Output the (x, y) coordinate of the center of the cell containing the given text.  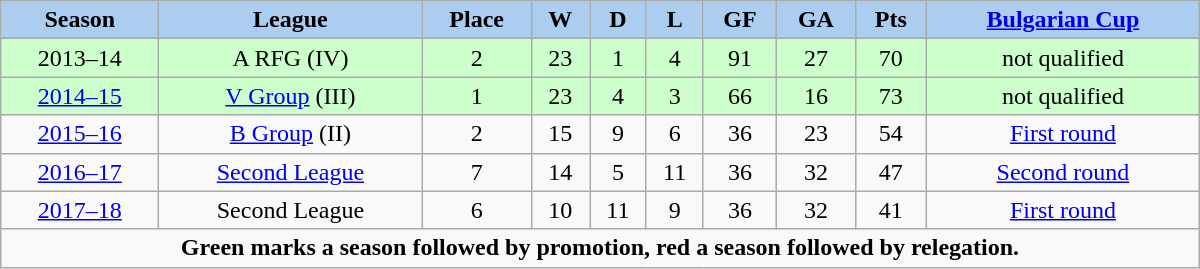
2015–16 (80, 134)
GA (816, 20)
27 (816, 58)
Season (80, 20)
2017–18 (80, 210)
14 (560, 172)
47 (891, 172)
D (618, 20)
Bulgarian Cup (1064, 20)
Green marks a season followed by promotion, red a season followed by relegation. (600, 248)
W (560, 20)
2016–17 (80, 172)
L (674, 20)
2014–15 (80, 96)
10 (560, 210)
A RFG (IV) (290, 58)
41 (891, 210)
70 (891, 58)
Second round (1064, 172)
5 (618, 172)
73 (891, 96)
Place (476, 20)
15 (560, 134)
V Group (III) (290, 96)
3 (674, 96)
2013–14 (80, 58)
League (290, 20)
91 (740, 58)
7 (476, 172)
16 (816, 96)
66 (740, 96)
GF (740, 20)
B Group (II) (290, 134)
54 (891, 134)
Pts (891, 20)
